Extract the (x, y) coordinate from the center of the cell holding the provided text.  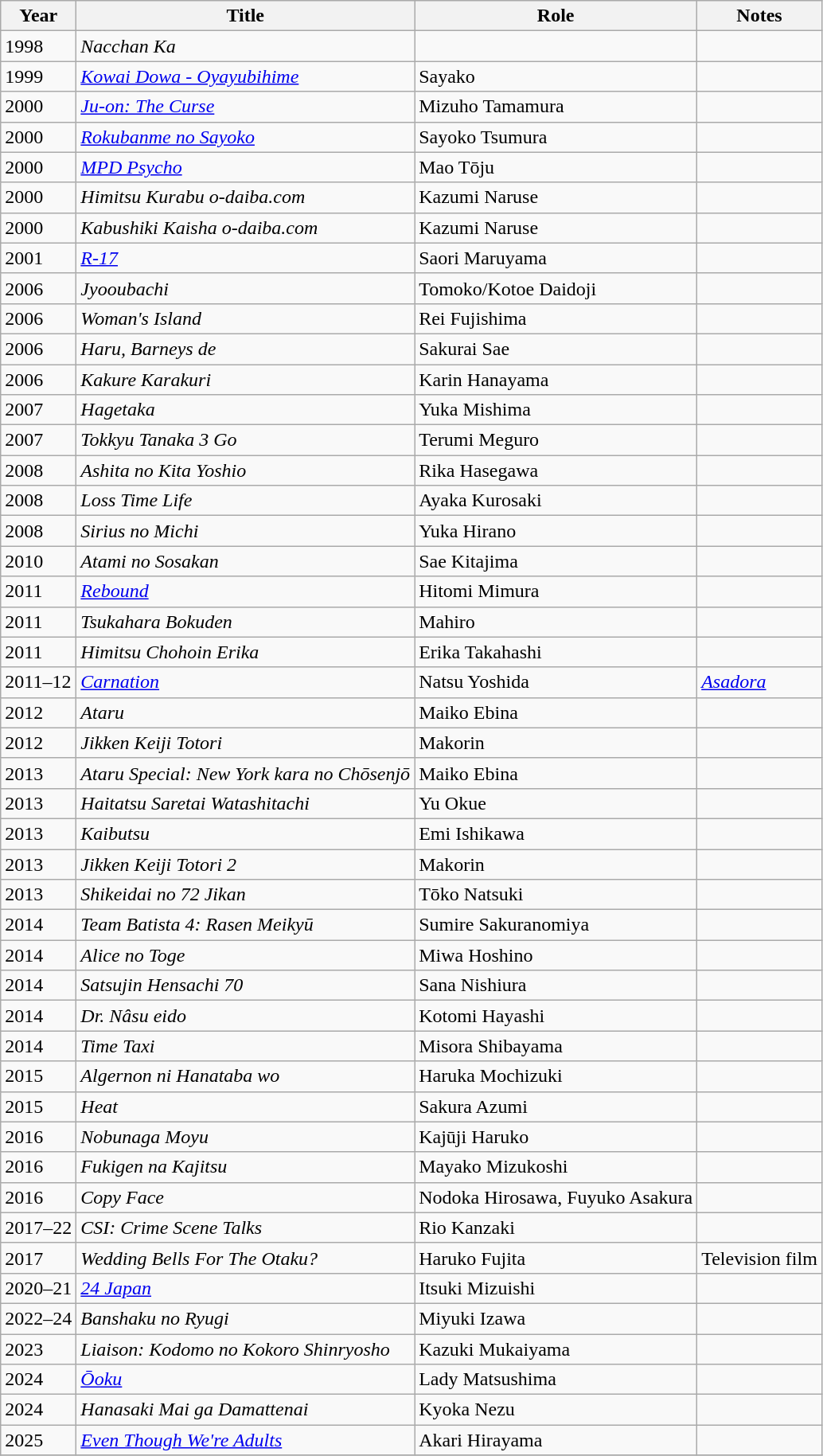
Misora Shibayama (556, 1046)
Haruko Fujita (556, 1258)
Kowai Dowa - Oyayubihime (245, 76)
Woman's Island (245, 318)
Hitomi Mimura (556, 591)
Sakura Azumi (556, 1107)
Shikeidai no 72 Jikan (245, 895)
Terumi Meguro (556, 440)
CSI: Crime Scene Talks (245, 1228)
Karin Hanayama (556, 380)
2022–24 (38, 1318)
Nobunaga Moyu (245, 1137)
Tomoko/Kotoe Daidoji (556, 288)
Jikken Keiji Totori 2 (245, 864)
Ōoku (245, 1380)
Himitsu Kurabu o-daiba.com (245, 197)
2025 (38, 1440)
Mao Tōju (556, 167)
Liaison: Kodomo no Kokoro Shinryosho (245, 1349)
R-17 (245, 258)
Ayaka Kurosaki (556, 501)
Yuka Hirano (556, 531)
Banshaku no Ryugi (245, 1318)
Sumire Sakuranomiya (556, 925)
Haruka Mochizuki (556, 1076)
Even Though We're Adults (245, 1440)
1999 (38, 76)
Rebound (245, 591)
Tōko Natsuki (556, 895)
Yu Okue (556, 803)
Hanasaki Mai ga Damattenai (245, 1410)
Role (556, 16)
Jikken Keiji Totori (245, 743)
Atami no Sosakan (245, 561)
Yuka Mishima (556, 410)
Sirius no Michi (245, 531)
Ashita no Kita Yoshio (245, 470)
Nacchan Ka (245, 46)
Sayoko Tsumura (556, 137)
Algernon ni Hanataba wo (245, 1076)
2017 (38, 1258)
Sana Nishiura (556, 986)
Miyuki Izawa (556, 1318)
2001 (38, 258)
Haitatsu Saretai Watashitachi (245, 803)
Itsuki Mizuishi (556, 1288)
Satsujin Hensachi 70 (245, 986)
Sakurai Sae (556, 349)
2020–21 (38, 1288)
Dr. Nâsu eido (245, 1016)
Akari Hirayama (556, 1440)
Kazuki Mukaiyama (556, 1349)
Sae Kitajima (556, 561)
Kajūji Haruko (556, 1137)
2010 (38, 561)
Rika Hasegawa (556, 470)
Team Batista 4: Rasen Meikyū (245, 925)
Year (38, 16)
1998 (38, 46)
Mizuho Tamamura (556, 107)
Jyooubachi (245, 288)
Television film (759, 1258)
Emi Ishikawa (556, 833)
2011–12 (38, 682)
Asadora (759, 682)
Kaibutsu (245, 833)
Mahiro (556, 622)
2017–22 (38, 1228)
Heat (245, 1107)
Wedding Bells For The Otaku? (245, 1258)
Ataru (245, 712)
Mayako Mizukoshi (556, 1167)
Erika Takahashi (556, 652)
2023 (38, 1349)
Saori Maruyama (556, 258)
Rio Kanzaki (556, 1228)
Copy Face (245, 1197)
Miwa Hoshino (556, 955)
Loss Time Life (245, 501)
Time Taxi (245, 1046)
MPD Psycho (245, 167)
Tokkyu Tanaka 3 Go (245, 440)
Rokubanme no Sayoko (245, 137)
Notes (759, 16)
Kabushiki Kaisha o-daiba.com (245, 228)
Rei Fujishima (556, 318)
Title (245, 16)
Himitsu Chohoin Erika (245, 652)
Hagetaka (245, 410)
Sayako (556, 76)
Kyoka Nezu (556, 1410)
Nodoka Hirosawa, Fuyuko Asakura (556, 1197)
Carnation (245, 682)
Fukigen na Kajitsu (245, 1167)
Lady Matsushima (556, 1380)
Ju-on: The Curse (245, 107)
Tsukahara Bokuden (245, 622)
Ataru Special: New York kara no Chōsenjō (245, 773)
Haru, Barneys de (245, 349)
Natsu Yoshida (556, 682)
Kakure Karakuri (245, 380)
Kotomi Hayashi (556, 1016)
Alice no Toge (245, 955)
24 Japan (245, 1288)
